Detect which cell encompasses the target text, then output its (X, Y) center coordinate. 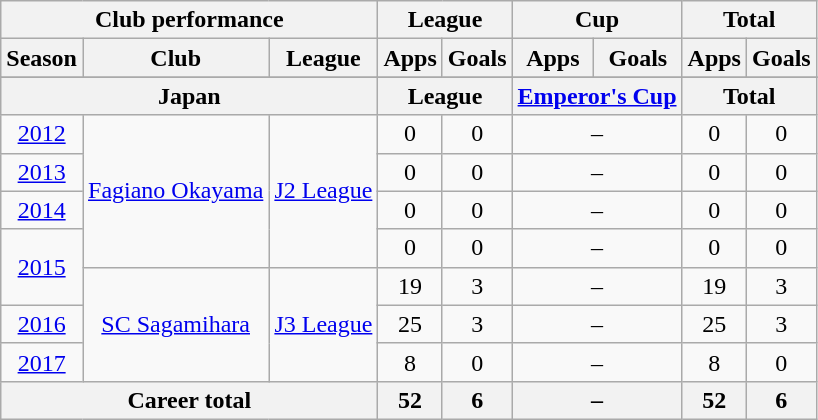
2017 (42, 362)
SC Sagamihara (175, 324)
Career total (190, 400)
2016 (42, 324)
J2 League (324, 191)
Season (42, 58)
Fagiano Okayama (175, 191)
J3 League (324, 324)
Club performance (190, 20)
Emperor's Cup (597, 96)
Club (175, 58)
Japan (190, 96)
2013 (42, 172)
2014 (42, 210)
Cup (597, 20)
2015 (42, 267)
2012 (42, 134)
